Detect which cell encompasses the target text, then output its [X, Y] center coordinate. 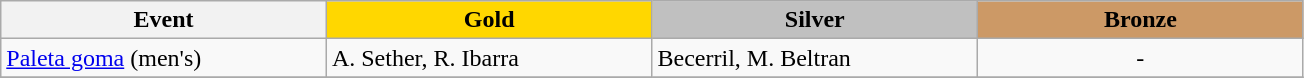
A. Sether, R. Ibarra [489, 58]
- [1141, 58]
Gold [489, 20]
Becerril, M. Beltran [815, 58]
Event [164, 20]
Paleta goma (men's) [164, 58]
Bronze [1141, 20]
Silver [815, 20]
